Determine the (X, Y) coordinate at the center of the cell enclosing the given text.  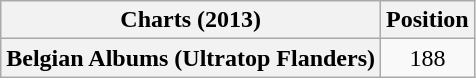
Belgian Albums (Ultratop Flanders) (191, 58)
188 (428, 58)
Charts (2013) (191, 20)
Position (428, 20)
